Pinpoint the cell where the given text exists, returning its [X, Y] midpoint coordinate. 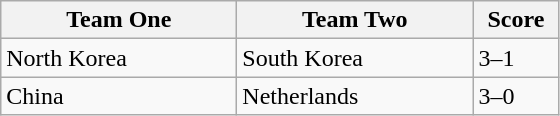
China [119, 96]
North Korea [119, 58]
Score [516, 20]
3–1 [516, 58]
South Korea [355, 58]
Netherlands [355, 96]
Team Two [355, 20]
3–0 [516, 96]
Team One [119, 20]
